Return the [X, Y] coordinate for the center point of the cell that contains the specified text.  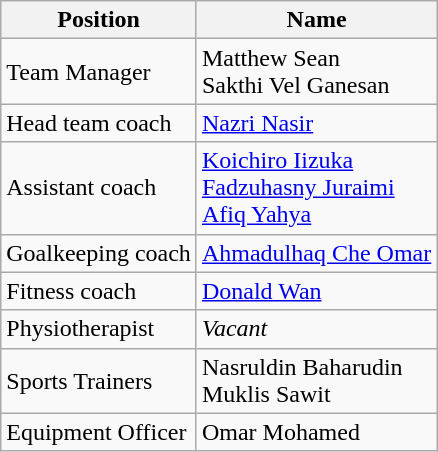
Koichiro Iizuka Fadzuhasny Juraimi Afiq Yahya [316, 188]
Team Manager [99, 72]
Matthew Sean Sakthi Vel Ganesan [316, 72]
Fitness coach [99, 291]
Donald Wan [316, 291]
Vacant [316, 329]
Nazri Nasir [316, 123]
Head team coach [99, 123]
Physiotherapist [99, 329]
Ahmadulhaq Che Omar [316, 253]
Equipment Officer [99, 432]
Nasruldin Baharudin Muklis Sawit [316, 380]
Omar Mohamed [316, 432]
Name [316, 20]
Sports Trainers [99, 380]
Position [99, 20]
Goalkeeping coach [99, 253]
Assistant coach [99, 188]
